Output the [X, Y] coordinate of the center of the cell containing the given text.  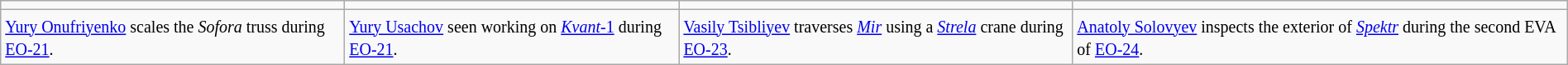
Yury Onufriyenko scales the Sofora truss during EO-21. [173, 37]
Vasily Tsibliyev traverses Mir using a Strela crane during EO-23. [876, 37]
Anatoly Solovyev inspects the exterior of Spektr during the second EVA of EO-24. [1320, 37]
Yury Usachov seen working on Kvant-1 during EO-21. [512, 37]
